Determine the (X, Y) coordinate at the center of the cell enclosing the given text.  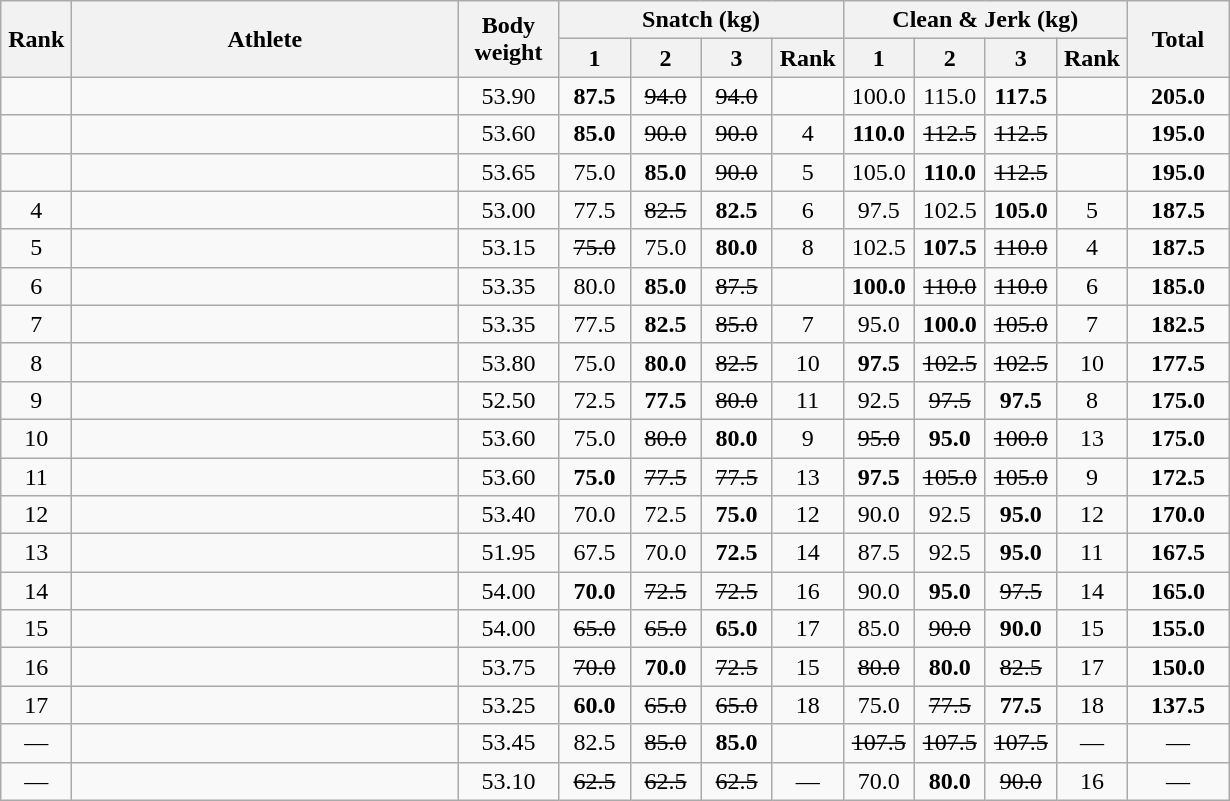
150.0 (1178, 667)
60.0 (594, 705)
172.5 (1178, 477)
53.80 (508, 362)
170.0 (1178, 515)
53.10 (508, 781)
Clean & Jerk (kg) (985, 20)
51.95 (508, 553)
53.40 (508, 515)
177.5 (1178, 362)
53.65 (508, 172)
67.5 (594, 553)
205.0 (1178, 96)
53.25 (508, 705)
182.5 (1178, 324)
167.5 (1178, 553)
Athlete (265, 39)
Total (1178, 39)
185.0 (1178, 286)
53.45 (508, 743)
53.15 (508, 248)
117.5 (1020, 96)
165.0 (1178, 591)
115.0 (950, 96)
53.75 (508, 667)
53.00 (508, 210)
Body weight (508, 39)
53.90 (508, 96)
137.5 (1178, 705)
155.0 (1178, 629)
52.50 (508, 400)
Snatch (kg) (701, 20)
